Find where the given text appears and provide that cell's center as (x, y) coordinate. 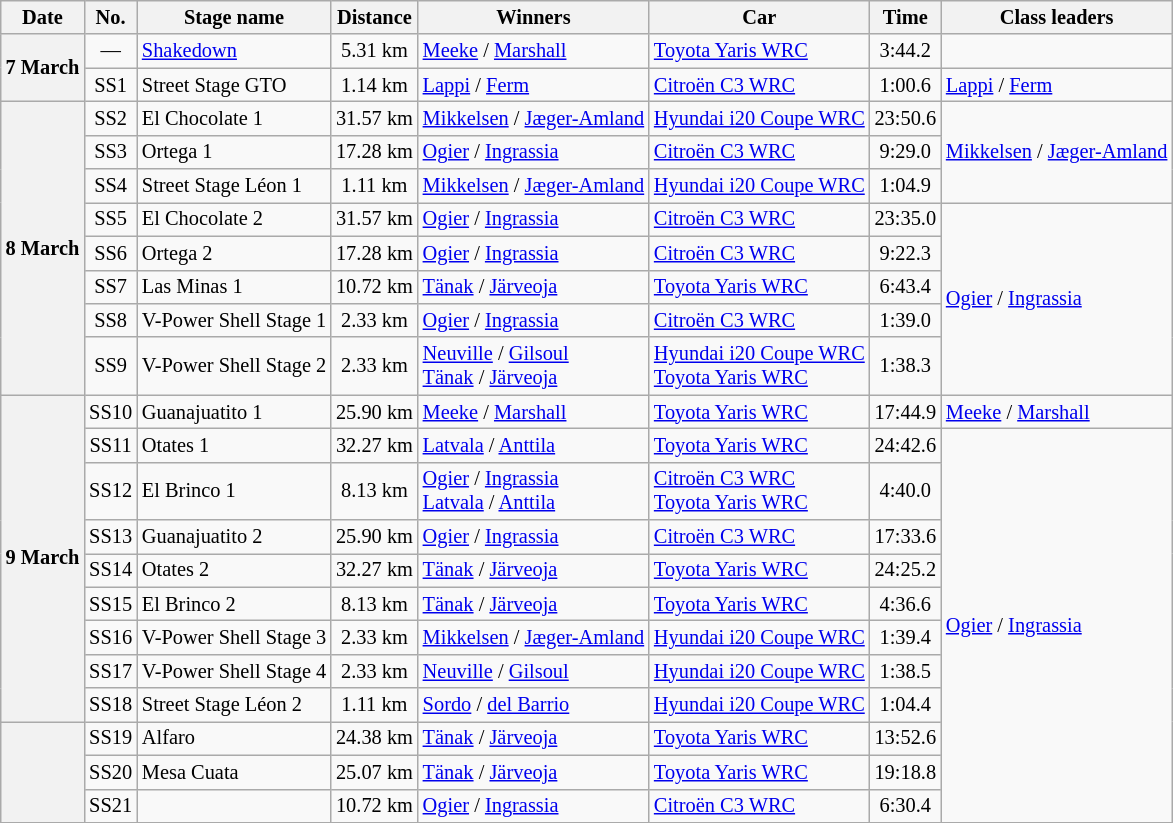
V-Power Shell Stage 1 (234, 320)
Guanajuatito 1 (234, 412)
V-Power Shell Stage 3 (234, 637)
Ogier / IngrassiaLatvala / Anttila (534, 491)
V-Power Shell Stage 4 (234, 671)
Neuville / GilsoulTänak / Järveoja (534, 366)
5.31 km (374, 51)
13:52.6 (906, 738)
4:36.6 (906, 604)
SS19 (110, 738)
SS16 (110, 637)
SS3 (110, 152)
Otates 1 (234, 445)
Time (906, 17)
9 March (42, 558)
Winners (534, 17)
SS9 (110, 366)
Ortega 1 (234, 152)
Neuville / Gilsoul (534, 671)
Ortega 2 (234, 253)
24:25.2 (906, 570)
SS1 (110, 85)
1:39.0 (906, 320)
SS13 (110, 537)
SS17 (110, 671)
8 March (42, 248)
Hyundai i20 Coupe WRCToyota Yaris WRC (760, 366)
Las Minas 1 (234, 287)
1:38.5 (906, 671)
El Brinco 2 (234, 604)
El Chocolate 2 (234, 219)
V-Power Shell Stage 2 (234, 366)
3:44.2 (906, 51)
SS7 (110, 287)
1.14 km (374, 85)
SS15 (110, 604)
Alfaro (234, 738)
9:22.3 (906, 253)
1:04.4 (906, 705)
25.07 km (374, 772)
4:40.0 (906, 491)
1:39.4 (906, 637)
SS11 (110, 445)
SS21 (110, 806)
9:29.0 (906, 152)
SS18 (110, 705)
Otates 2 (234, 570)
24:42.6 (906, 445)
SS6 (110, 253)
1:00.6 (906, 85)
— (110, 51)
Class leaders (1056, 17)
SS14 (110, 570)
Car (760, 17)
19:18.8 (906, 772)
Mesa Cuata (234, 772)
El Brinco 1 (234, 491)
Date (42, 17)
SS20 (110, 772)
Street Stage GTO (234, 85)
SS12 (110, 491)
1:38.3 (906, 366)
El Chocolate 1 (234, 118)
SS10 (110, 412)
Stage name (234, 17)
Distance (374, 17)
23:35.0 (906, 219)
Latvala / Anttila (534, 445)
23:50.6 (906, 118)
7 March (42, 68)
SS2 (110, 118)
Guanajuatito 2 (234, 537)
Citroën C3 WRCToyota Yaris WRC (760, 491)
Street Stage Léon 1 (234, 186)
17:44.9 (906, 412)
17:33.6 (906, 537)
6:30.4 (906, 806)
Street Stage Léon 2 (234, 705)
SS8 (110, 320)
24.38 km (374, 738)
SS5 (110, 219)
Sordo / del Barrio (534, 705)
SS4 (110, 186)
Shakedown (234, 51)
1:04.9 (906, 186)
No. (110, 17)
6:43.4 (906, 287)
